Locate the cell with the specified text and output its (x, y) center coordinate. 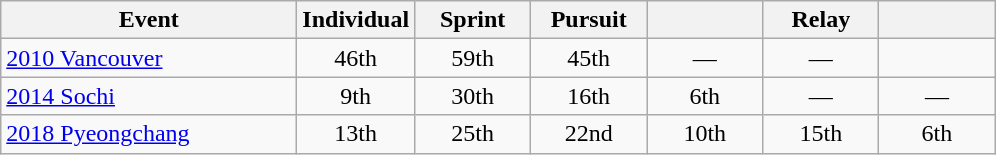
2010 Vancouver (149, 58)
30th (473, 96)
Individual (356, 20)
Sprint (473, 20)
46th (356, 58)
22nd (589, 134)
15th (821, 134)
45th (589, 58)
16th (589, 96)
13th (356, 134)
59th (473, 58)
10th (705, 134)
2018 Pyeongchang (149, 134)
Pursuit (589, 20)
2014 Sochi (149, 96)
Relay (821, 20)
Event (149, 20)
25th (473, 134)
9th (356, 96)
